Find where the given text appears and provide that cell's center as [x, y] coordinate. 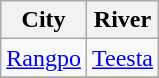
City [44, 20]
Rangpo [44, 58]
River [122, 20]
Teesta [122, 58]
